Return the [X, Y] coordinate for the center point of the cell that contains the specified text.  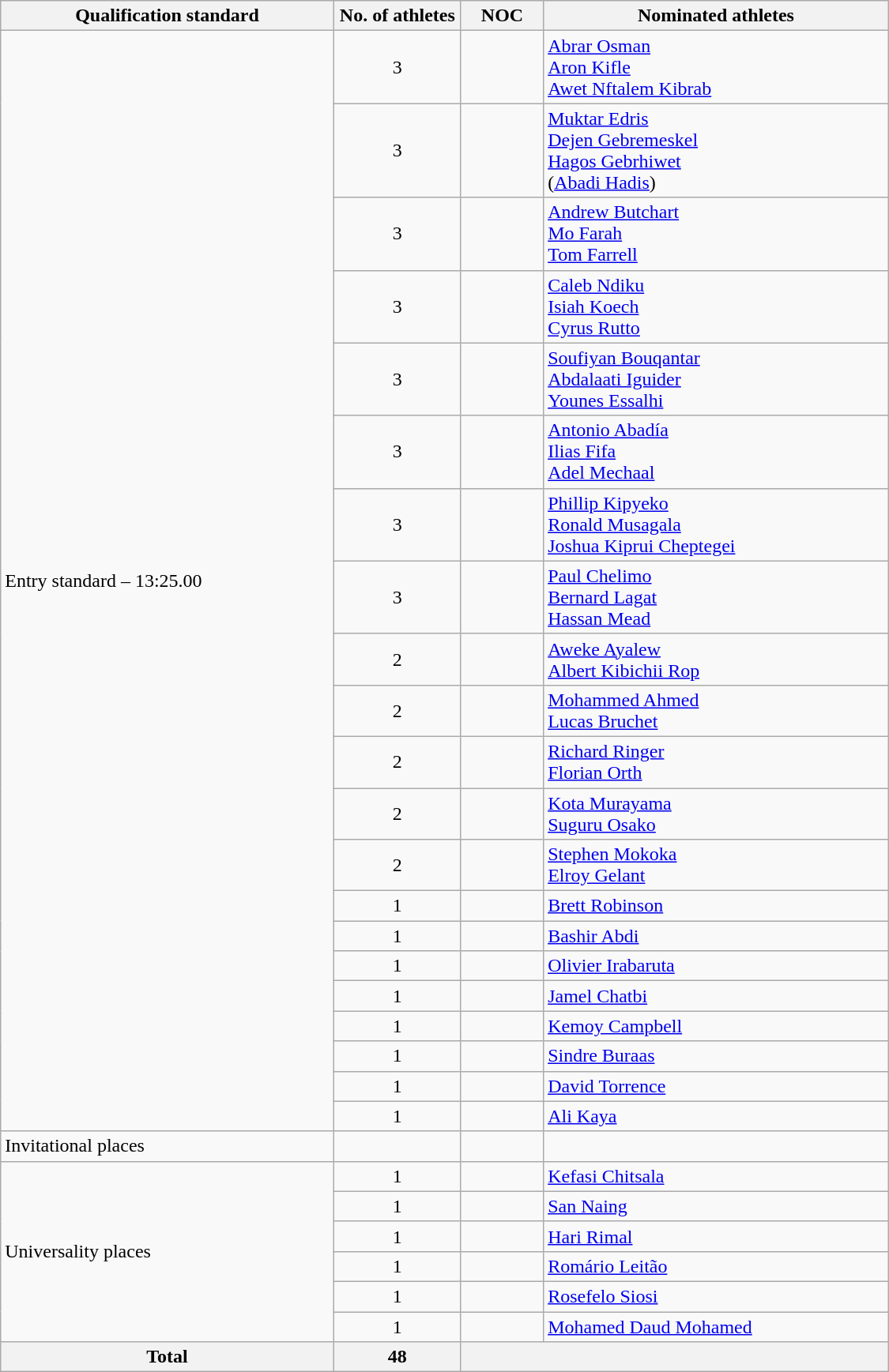
Universality places [168, 1251]
David Torrence [716, 1086]
Mohamed Daud Mohamed [716, 1326]
Aweke AyalewAlbert Kibichii Rop [716, 659]
Total [168, 1357]
Soufiyan BouqantarAbdalaati IguiderYounes Essalhi [716, 379]
Invitational places [168, 1146]
Entry standard – 13:25.00 [168, 581]
Caleb NdikuIsiah KoechCyrus Rutto [716, 306]
Abrar OsmanAron KifleAwet Nftalem Kibrab [716, 67]
Romário Leitão [716, 1266]
Jamel Chatbi [716, 996]
Andrew ButchartMo FarahTom Farrell [716, 234]
Bashir Abdi [716, 936]
Kota MurayamaSuguru Osako [716, 814]
Phillip KipyekoRonald MusagalaJoshua Kiprui Cheptegei [716, 524]
Antonio AbadíaIlias FifaAdel Mechaal [716, 452]
Muktar EdrisDejen GebremeskelHagos Gebrhiwet(Abadi Hadis) [716, 150]
Brett Robinson [716, 906]
Hari Rimal [716, 1236]
Nominated athletes [716, 16]
Richard RingerFlorian Orth [716, 761]
Olivier Irabaruta [716, 966]
NOC [502, 16]
Kemoy Campbell [716, 1026]
Mohammed AhmedLucas Bruchet [716, 711]
Stephen MokokaElroy Gelant [716, 866]
Sindre Buraas [716, 1056]
Ali Kaya [716, 1116]
Qualification standard [168, 16]
Kefasi Chitsala [716, 1176]
48 [397, 1357]
San Naing [716, 1206]
Paul ChelimoBernard LagatHassan Mead [716, 597]
No. of athletes [397, 16]
Rosefelo Siosi [716, 1296]
